From the cell containing the given text, extract its center point as (x, y) coordinate. 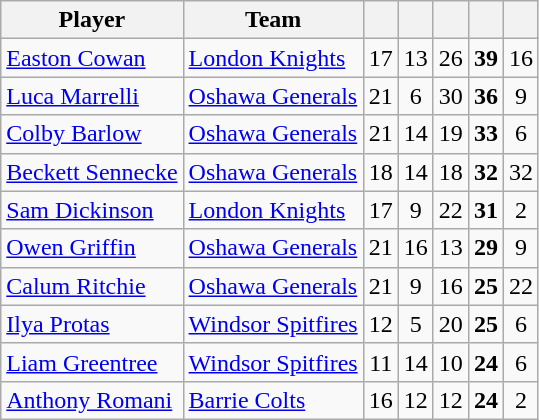
29 (486, 248)
Sam Dickinson (92, 210)
36 (486, 96)
31 (486, 210)
Team (273, 20)
11 (380, 362)
Luca Marrelli (92, 96)
Barrie Colts (273, 400)
39 (486, 58)
Ilya Protas (92, 324)
19 (450, 134)
Calum Ritchie (92, 286)
Beckett Sennecke (92, 172)
30 (450, 96)
10 (450, 362)
Liam Greentree (92, 362)
5 (416, 324)
Owen Griffin (92, 248)
Anthony Romani (92, 400)
26 (450, 58)
20 (450, 324)
33 (486, 134)
Easton Cowan (92, 58)
Player (92, 20)
Colby Barlow (92, 134)
